Pinpoint the cell where the given text exists, returning its [x, y] midpoint coordinate. 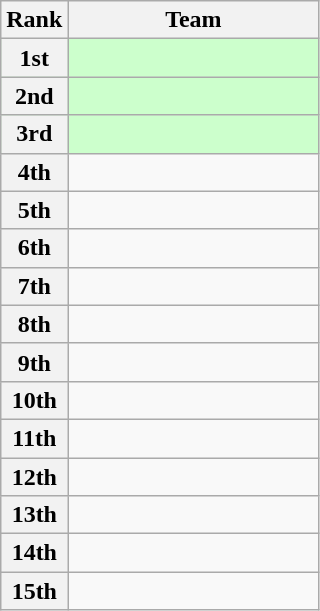
8th [34, 324]
13th [34, 515]
Team [194, 20]
11th [34, 438]
2nd [34, 96]
9th [34, 362]
7th [34, 286]
15th [34, 591]
4th [34, 172]
1st [34, 58]
Rank [34, 20]
12th [34, 477]
3rd [34, 134]
5th [34, 210]
10th [34, 400]
6th [34, 248]
14th [34, 553]
